Return [X, Y] of the center of cell containing provided text 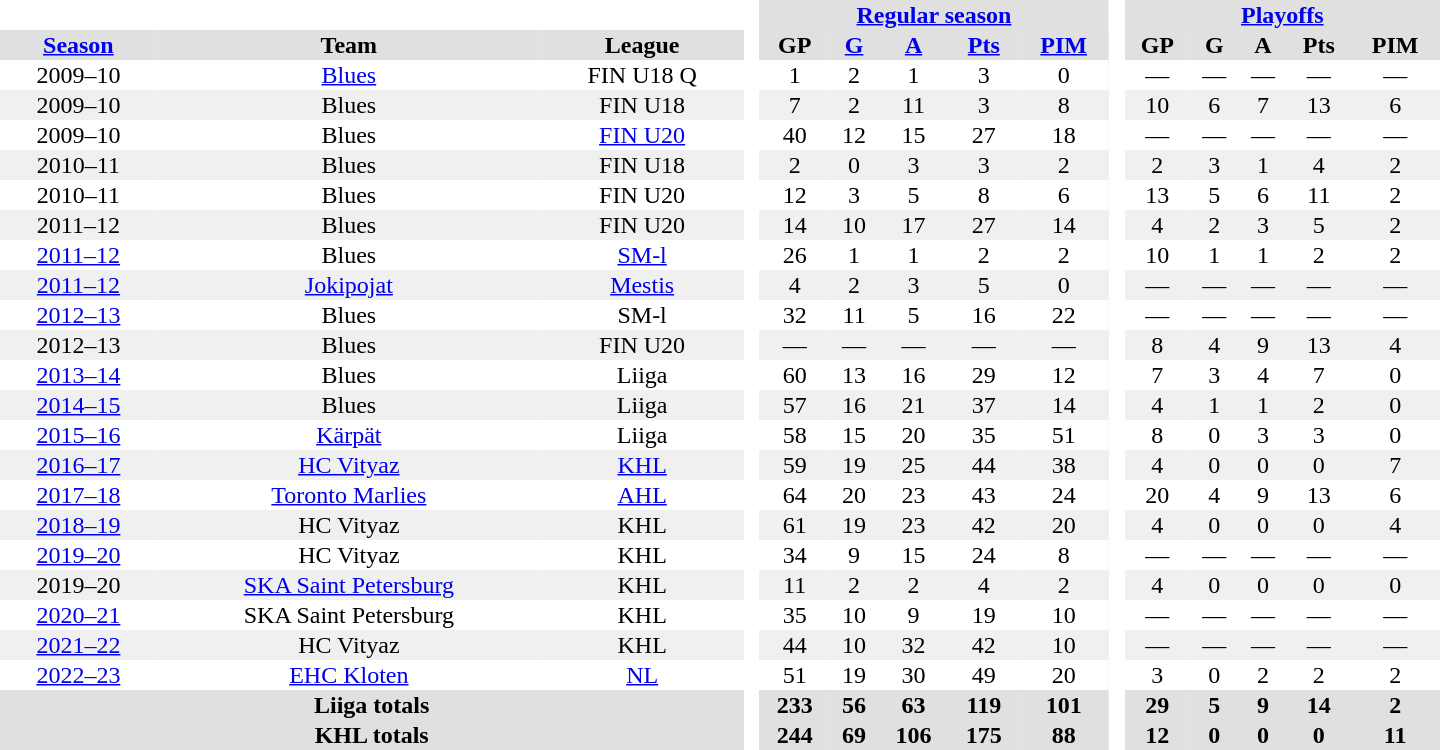
61 [795, 525]
69 [854, 735]
2021–22 [78, 645]
38 [1064, 465]
AHL [642, 495]
43 [984, 495]
Team [349, 45]
64 [795, 495]
2018–19 [78, 525]
56 [854, 705]
37 [984, 405]
106 [913, 735]
2017–18 [78, 495]
2015–16 [78, 435]
59 [795, 465]
18 [1064, 135]
Liiga totals [372, 705]
2016–17 [78, 465]
40 [795, 135]
2022–23 [78, 675]
22 [1064, 315]
Toronto Marlies [349, 495]
Season [78, 45]
26 [795, 255]
233 [795, 705]
60 [795, 375]
58 [795, 435]
49 [984, 675]
Playoffs [1282, 15]
League [642, 45]
21 [913, 405]
88 [1064, 735]
Mestis [642, 285]
2013–14 [78, 375]
Jokipojat [349, 285]
NL [642, 675]
30 [913, 675]
17 [913, 225]
244 [795, 735]
Regular season [934, 15]
Kärpät [349, 435]
119 [984, 705]
101 [1064, 705]
175 [984, 735]
63 [913, 705]
EHC Kloten [349, 675]
34 [795, 555]
KHL totals [372, 735]
57 [795, 405]
25 [913, 465]
FIN U18 Q [642, 75]
2020–21 [78, 615]
2014–15 [78, 405]
